Identify which cell holds the provided text, then report its [X, Y] central coordinate. 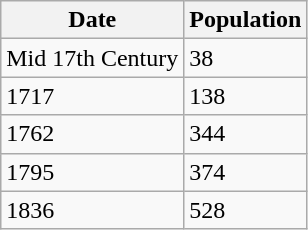
Mid 17th Century [92, 58]
1717 [92, 96]
374 [246, 172]
38 [246, 58]
1836 [92, 210]
Population [246, 20]
344 [246, 134]
1795 [92, 172]
Date [92, 20]
1762 [92, 134]
138 [246, 96]
528 [246, 210]
